Locate the cell with the specified text and output its [X, Y] center coordinate. 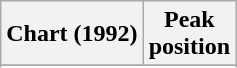
Chart (1992) [72, 34]
Peakposition [189, 34]
